Determine the (x, y) coordinate at the center of the cell enclosing the given text.  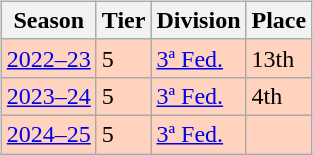
2024–25 (48, 134)
4th (279, 96)
2023–24 (48, 96)
2022–23 (48, 58)
Division (198, 20)
Place (279, 20)
13th (279, 58)
Tier (124, 20)
Season (48, 20)
